From the cell containing the given text, extract its center point as (x, y) coordinate. 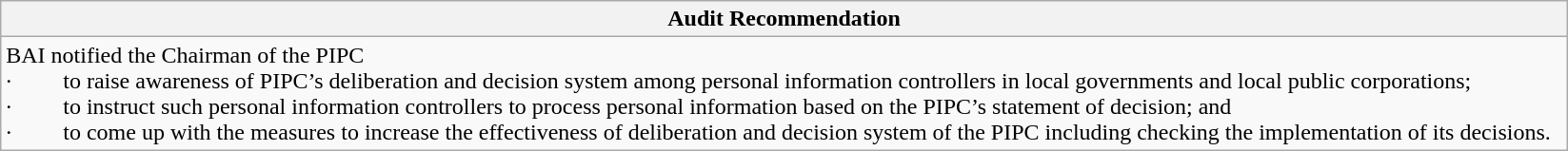
Audit Recommendation (784, 19)
